From the cell containing the given text, extract its center point as [x, y] coordinate. 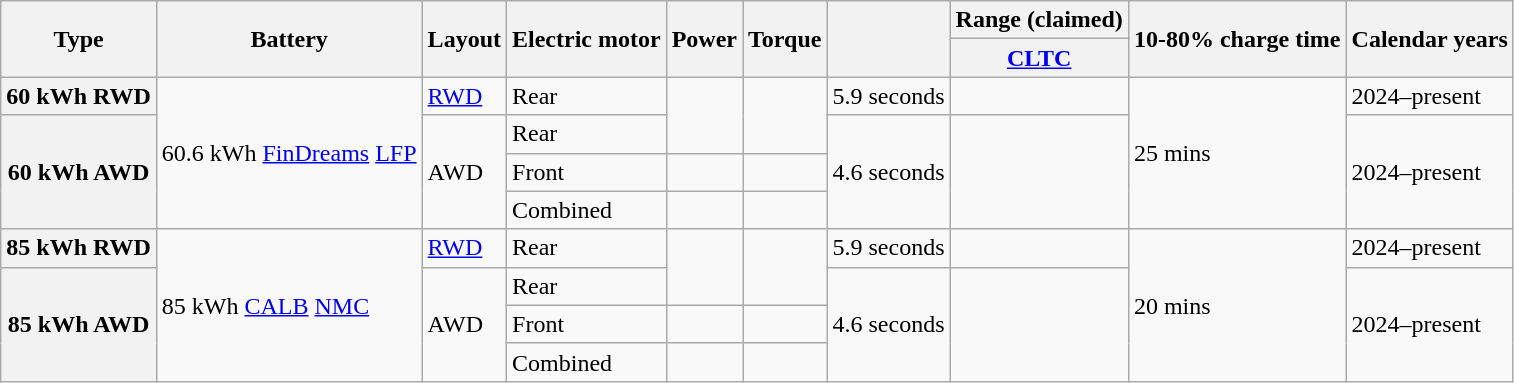
Range (claimed) [1039, 20]
60 kWh RWD [79, 96]
Electric motor [587, 39]
25 mins [1237, 153]
85 kWh CALB NMC [289, 305]
Battery [289, 39]
60 kWh AWD [79, 172]
Power [704, 39]
85 kWh AWD [79, 324]
20 mins [1237, 305]
Torque [785, 39]
Type [79, 39]
85 kWh RWD [79, 248]
Layout [464, 39]
Calendar years [1430, 39]
10-80% charge time [1237, 39]
CLTC [1039, 58]
60.6 kWh FinDreams LFP [289, 153]
